Determine the (X, Y) coordinate at the center of the cell enclosing the given text.  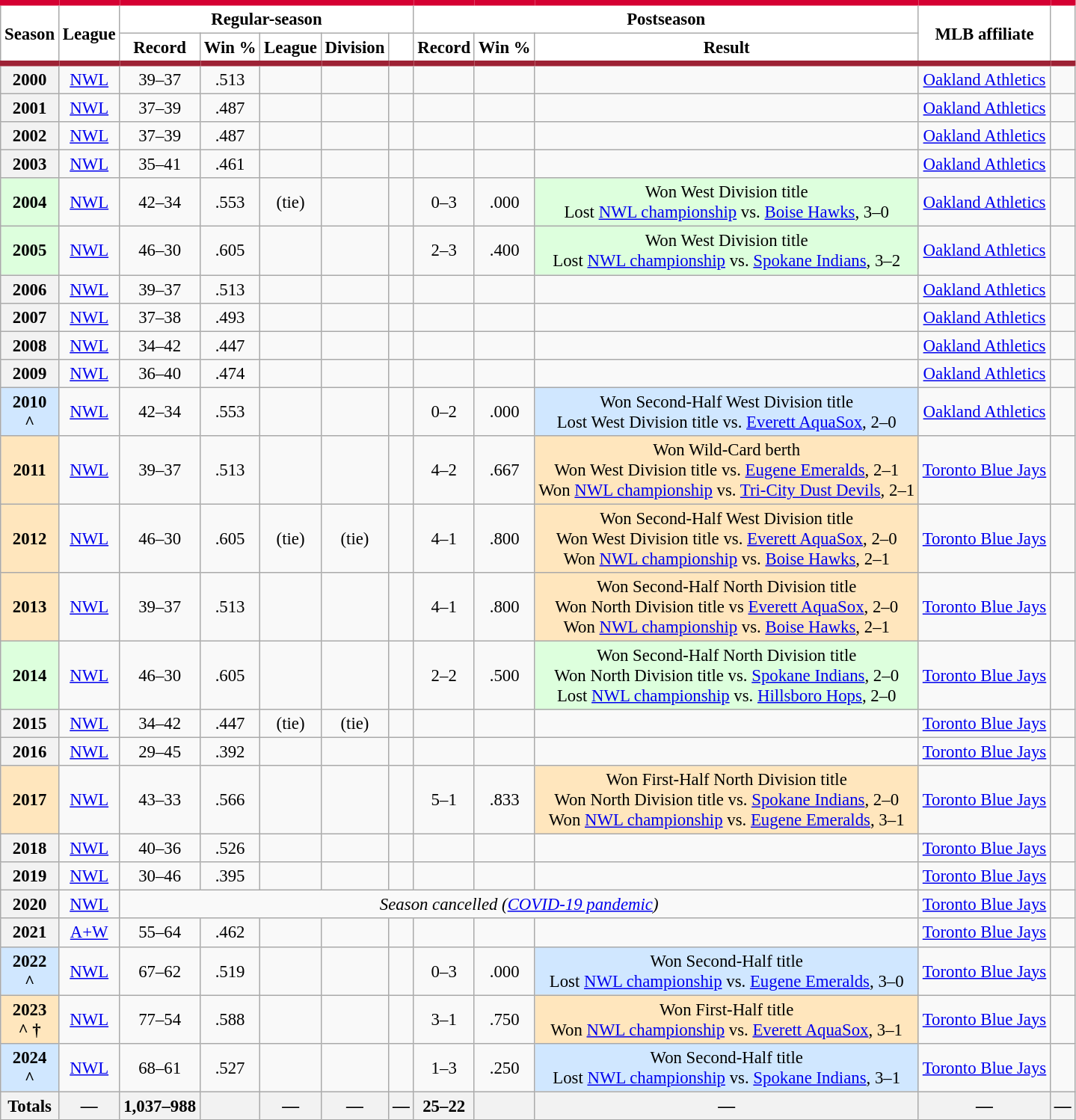
Won Second-Half North Division titleWon North Division title vs Everett AquaSox, 2–0Won NWL championship vs. Boise Hawks, 2–1 (727, 607)
.395 (230, 876)
35–41 (160, 164)
.461 (230, 164)
Division (354, 49)
2020 (30, 905)
.519 (230, 970)
2014 (30, 675)
.462 (230, 933)
Won Second-Half North Division titleWon North Division title vs. Spokane Indians, 2–0Lost NWL championship vs. Hillsboro Hops, 2–0 (727, 675)
1–3 (444, 1068)
55–64 (160, 933)
2018 (30, 849)
Won Second-Half West Division titleWon West Division title vs. Everett AquaSox, 2–0Won NWL championship vs. Boise Hawks, 2–1 (727, 538)
2001 (30, 108)
43–33 (160, 800)
MLB affiliate (984, 33)
2023^ † (30, 1020)
Won West Division titleLost NWL championship vs. Boise Hawks, 3–0 (727, 202)
67–62 (160, 970)
1,037–988 (160, 1106)
.392 (230, 752)
.833 (504, 800)
2005 (30, 251)
2003 (30, 164)
Season cancelled (COVID-19 pandemic) (519, 905)
2019 (30, 876)
36–40 (160, 373)
Won Second-Half titleLost NWL championship vs. Spokane Indians, 3–1 (727, 1068)
2006 (30, 289)
Totals (30, 1106)
2000 (30, 79)
37–38 (160, 317)
.500 (504, 675)
2015 (30, 724)
2021 (30, 933)
Postseason (665, 18)
.566 (230, 800)
2007 (30, 317)
A+W (88, 933)
Regular-season (266, 18)
4–2 (444, 470)
77–54 (160, 1020)
2009 (30, 373)
2008 (30, 345)
2010^ (30, 411)
.493 (230, 317)
Won First-Half titleWon NWL championship vs. Everett AquaSox, 3–1 (727, 1020)
2017 (30, 800)
Won Wild-Card berthWon West Division title vs. Eugene Emeralds, 2–1Won NWL championship vs. Tri-City Dust Devils, 2–1 (727, 470)
2004 (30, 202)
29–45 (160, 752)
Season (30, 33)
.250 (504, 1068)
2–2 (444, 675)
2012 (30, 538)
.526 (230, 849)
5–1 (444, 800)
Won First-Half North Division titleWon North Division title vs. Spokane Indians, 2–0Won NWL championship vs. Eugene Emeralds, 3–1 (727, 800)
.400 (504, 251)
0–2 (444, 411)
Won West Division titleLost NWL championship vs. Spokane Indians, 3–2 (727, 251)
Won Second-Half titleLost NWL championship vs. Eugene Emeralds, 3–0 (727, 970)
2022^ (30, 970)
.750 (504, 1020)
2016 (30, 752)
2013 (30, 607)
Won Second-Half West Division titleLost West Division title vs. Everett AquaSox, 2–0 (727, 411)
40–36 (160, 849)
.527 (230, 1068)
2–3 (444, 251)
.667 (504, 470)
2024^ (30, 1068)
Result (727, 49)
25–22 (444, 1106)
2011 (30, 470)
.474 (230, 373)
2002 (30, 136)
3–1 (444, 1020)
30–46 (160, 876)
.588 (230, 1020)
68–61 (160, 1068)
